Return the (x, y) coordinate for the center point of the cell that contains the specified text.  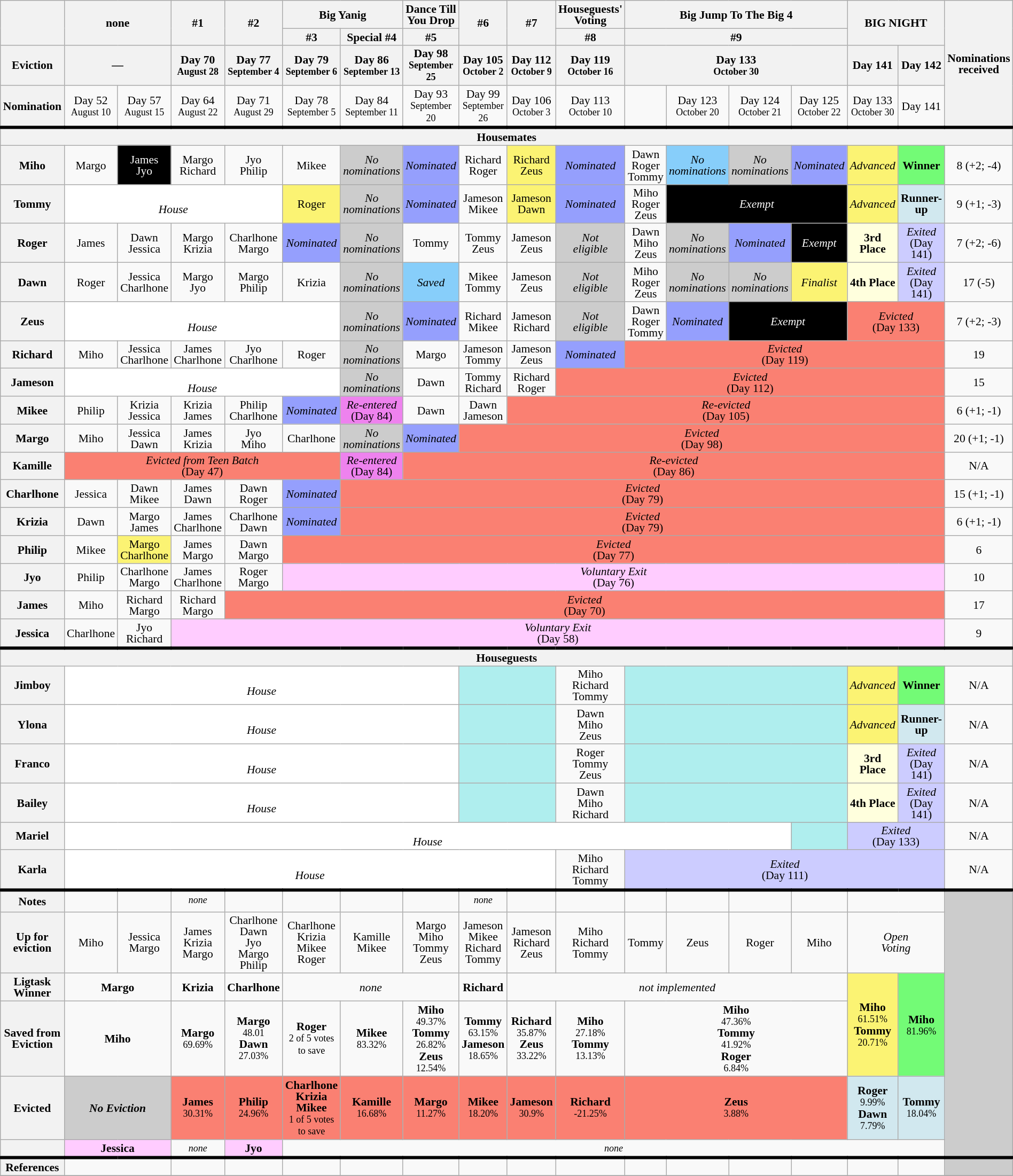
Eviction (32, 65)
#9 (736, 36)
MargoRichard (198, 164)
Day 98September 25 (431, 65)
Day 99September 26 (483, 107)
#8 (590, 36)
Voluntary Exit(Day 76) (613, 577)
Evicted(Day 77) (613, 550)
Day 105October 2 (483, 65)
DawnJessica (144, 244)
Day 77September 4 (253, 65)
MargoCharlhone (144, 550)
Miho81.96% (921, 1025)
JamesMargo (198, 550)
DawnMihoRichard (590, 802)
Philip24.96% (253, 1108)
15 (+1; -1) (979, 494)
Miho47.36%Tommy41.92%Roger6.84% (736, 1039)
Dance Till You Drop (431, 14)
No Eviction (118, 1108)
Nomination (32, 107)
Day 119October 16 (590, 65)
Evicted(Day 98) (702, 438)
Day 93September 20 (431, 107)
JamesonRichard (531, 322)
Re-evicted(Day 105) (726, 410)
MargoPhilip (253, 282)
Evicted(Day 70) (585, 605)
JamesonRichardZeus (531, 942)
DawnMargo (253, 550)
Day 142 (921, 65)
Richard-21.25% (590, 1108)
CharlhoneKriziaMikee1 of 5 votesto save (311, 1108)
— (118, 65)
KriziaJames (198, 410)
JessicaMargo (144, 942)
MikeeTommy (483, 282)
Finalist (820, 282)
Mikee18.20% (483, 1108)
Miho27.18%Tommy13.13% (590, 1039)
Re-evicted(Day 86) (674, 466)
Day 124October 21 (760, 107)
RichardMikee (483, 322)
Mariel (32, 836)
Tommy63.15%Jameson18.65% (483, 1039)
JamesKriziaMargo (198, 942)
DawnJameson (483, 410)
Ylona (32, 724)
References (32, 1166)
JessicaDawn (144, 438)
Special #4 (372, 36)
Evicted from Teen Batch(Day 47) (202, 466)
Day 106October 3 (531, 107)
not implemented (677, 987)
JamesJyo (144, 164)
Evicted (32, 1108)
Jameson30.9% (531, 1108)
JamesDawn (198, 494)
PhilipCharlhone (253, 410)
9 (979, 633)
James30.31% (198, 1108)
#6 (483, 22)
Day 64August 22 (198, 107)
CharlhoneKriziaMikeeRoger (311, 942)
Margo48.01Dawn27.03% (253, 1039)
RogerMargo (253, 577)
Houseguests (506, 657)
#7 (531, 22)
Kamille (32, 466)
Jameson (32, 382)
Day 71August 29 (253, 107)
Day 112October 9 (531, 65)
JamesonMikeeRichardTommy (483, 942)
Evicted(Day 133) (897, 322)
7 (+2; -3) (979, 322)
Bailey (32, 802)
Saved from Eviction (32, 1039)
#1 (198, 22)
Voluntary Exit(Day 58) (558, 633)
Day 52August 10 (91, 107)
Margo69.69% (198, 1039)
RogerTommyZeus (590, 764)
Jimboy (32, 686)
9 (+1; -3) (979, 204)
Day 57August 15 (144, 107)
Franco (32, 764)
Miho61.51%Tommy20.71% (873, 1025)
Nominations received (979, 64)
Karla (32, 871)
Day 79September 6 (311, 65)
Day 86September 13 (372, 65)
Houseguests' Voting (590, 14)
DawnRoger (253, 494)
15 (979, 382)
17 (-5) (979, 282)
Evicted(Day 119) (785, 355)
TommyRichard (483, 382)
JyoMiho (253, 438)
Day 78September 5 (311, 107)
19 (979, 355)
Housemates (506, 137)
CharlhoneDawn (253, 522)
Exited(Day 111) (785, 871)
DawnMikee (144, 494)
MargoJyo (198, 282)
TommyZeus (483, 244)
Evicted(Day 112) (750, 382)
#5 (431, 36)
RichardZeus (531, 164)
MargoJames (144, 522)
CharlhoneDawnJyoMargoPhilip (253, 942)
OpenVoting (897, 942)
10 (979, 577)
8 (+2; -4) (979, 164)
Big Yanig (343, 14)
JamesonDawn (531, 204)
Ligtask Winner (32, 987)
Day 125October 22 (820, 107)
Mikee83.32% (372, 1039)
Saved (431, 282)
Roger9.99%Dawn7.79% (873, 1108)
Miho49.37%Tommy26.82%Zeus12.54% (431, 1039)
JamesonTommy (483, 355)
Kamille16.68% (372, 1108)
#3 (311, 36)
7 (+2; -6) (979, 244)
Richard35.87%Zeus33.22% (531, 1039)
MargoMihoTommyZeus (431, 942)
Exited(Day 133) (897, 836)
Day 123October 20 (698, 107)
BIG NIGHT (897, 22)
Big Jump To The Big 4 (736, 14)
20 (+1; -1) (979, 438)
MargoKrizia (198, 244)
Zeus3.88% (736, 1108)
Day 113October 10 (590, 107)
#2 (253, 22)
17 (979, 605)
JamesKrizia (198, 438)
KriziaJessica (144, 410)
JyoRichard (144, 633)
Day 84September 11 (372, 107)
Roger2 of 5 votesto save (311, 1039)
Up for eviction (32, 942)
JamesonMikee (483, 204)
JyoCharlhone (253, 355)
Tommy18.04% (921, 1108)
Notes (32, 901)
Day 70August 28 (198, 65)
6 (979, 550)
JyoPhilip (253, 164)
Margo11.27% (431, 1108)
KamilleMikee (372, 942)
